For the text-containing cell, return its midpoint in [x, y] coordinate format. 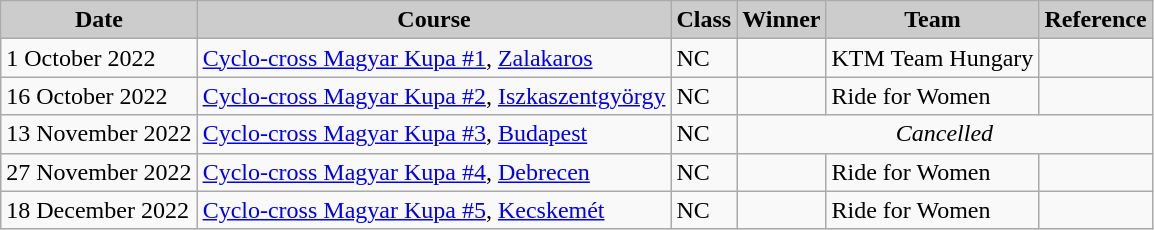
16 October 2022 [99, 96]
Team [932, 20]
Cyclo-cross Magyar Kupa #5, Kecskemét [434, 210]
Reference [1096, 20]
Cyclo-cross Magyar Kupa #4, Debrecen [434, 172]
13 November 2022 [99, 134]
Class [704, 20]
1 October 2022 [99, 58]
Cancelled [944, 134]
Cyclo-cross Magyar Kupa #3, Budapest [434, 134]
18 December 2022 [99, 210]
Date [99, 20]
27 November 2022 [99, 172]
Cyclo-cross Magyar Kupa #1, Zalakaros [434, 58]
Winner [782, 20]
KTM Team Hungary [932, 58]
Cyclo-cross Magyar Kupa #2, Iszkaszentgyörgy [434, 96]
Course [434, 20]
